Find where the given text appears and provide that cell's center as (x, y) coordinate. 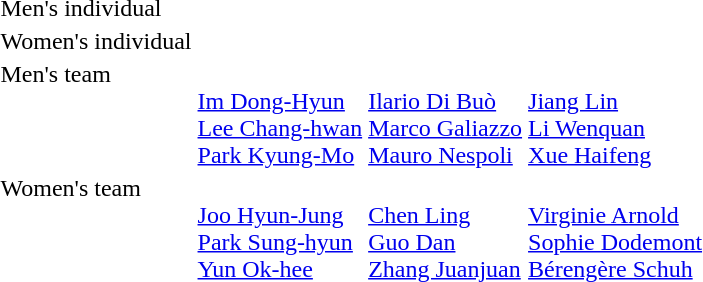
Im Dong-HyunLee Chang-hwanPark Kyung-Mo (280, 114)
Ilario Di BuòMarco GaliazzoMauro Nespoli (446, 114)
